Search for the cell housing the specified text and yield its (x, y) center coordinate. 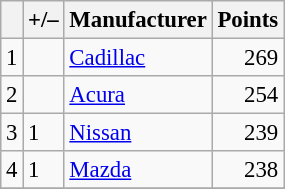
Cadillac (138, 58)
2 (12, 95)
Manufacturer (138, 20)
3 (12, 133)
269 (248, 58)
238 (248, 170)
Acura (138, 95)
254 (248, 95)
+/– (44, 20)
4 (12, 170)
Mazda (138, 170)
Points (248, 20)
Nissan (138, 133)
239 (248, 133)
